Scan for the cell matching the given text and deliver its [X, Y] coordinate at center. 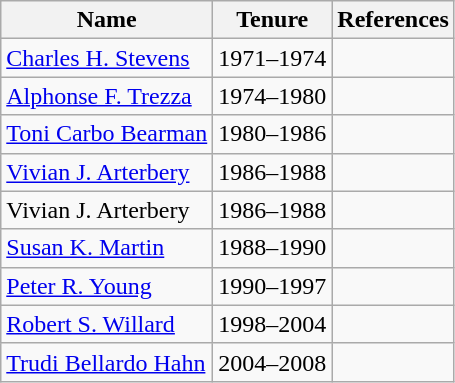
1988–1990 [272, 248]
Toni Carbo Bearman [107, 134]
Name [107, 20]
Peter R. Young [107, 286]
Susan K. Martin [107, 248]
Robert S. Willard [107, 324]
1971–1974 [272, 58]
Trudi Bellardo Hahn [107, 362]
Tenure [272, 20]
Charles H. Stevens [107, 58]
1974–1980 [272, 96]
Alphonse F. Trezza [107, 96]
1998–2004 [272, 324]
References [394, 20]
1980–1986 [272, 134]
2004–2008 [272, 362]
1990–1997 [272, 286]
